Extract the (X, Y) coordinate from the center of the cell holding the provided text.  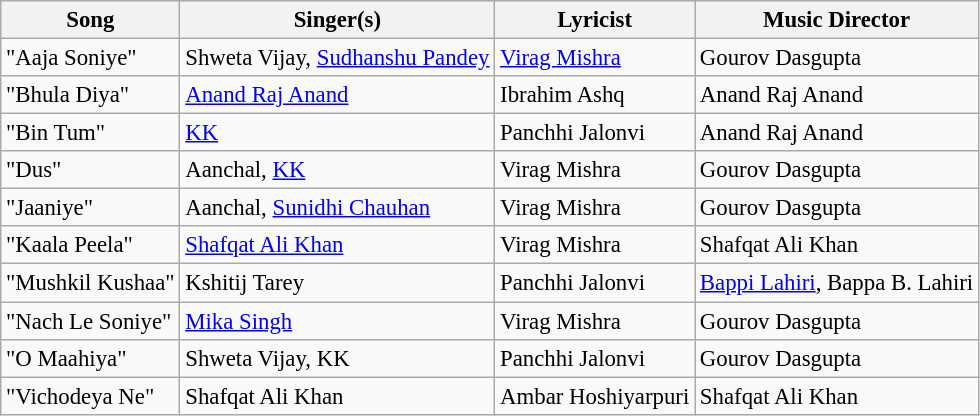
Song (90, 20)
Music Director (837, 20)
"Aaja Soniye" (90, 58)
Shweta Vijay, KK (338, 358)
"Dus" (90, 170)
"Vichodeya Ne" (90, 396)
"O Maahiya" (90, 358)
Singer(s) (338, 20)
"Bin Tum" (90, 133)
"Mushkil Kushaa" (90, 283)
"Nach Le Soniye" (90, 321)
Mika Singh (338, 321)
KK (338, 133)
"Kaala Peela" (90, 245)
Lyricist (595, 20)
Ibrahim Ashq (595, 95)
Shweta Vijay, Sudhanshu Pandey (338, 58)
"Jaaniye" (90, 208)
"Bhula Diya" (90, 95)
Kshitij Tarey (338, 283)
Ambar Hoshiyarpuri (595, 396)
Aanchal, Sunidhi Chauhan (338, 208)
Bappi Lahiri, Bappa B. Lahiri (837, 283)
Aanchal, KK (338, 170)
